For the text-containing cell, return its midpoint in (x, y) coordinate format. 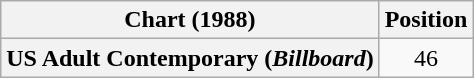
US Adult Contemporary (Billboard) (190, 58)
Position (426, 20)
46 (426, 58)
Chart (1988) (190, 20)
